Pinpoint the cell where the given text exists, returning its [x, y] midpoint coordinate. 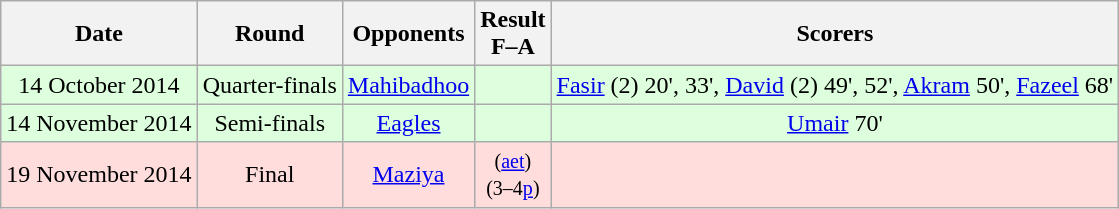
19 November 2014 [99, 174]
Eagles [408, 123]
Opponents [408, 34]
Fasir (2) 20', 33', David (2) 49', 52', Akram 50', Fazeel 68' [835, 85]
Round [270, 34]
Final [270, 174]
Semi-finals [270, 123]
ResultF–A [513, 34]
14 October 2014 [99, 85]
Umair 70' [835, 123]
14 November 2014 [99, 123]
Scorers [835, 34]
Date [99, 34]
Quarter-finals [270, 85]
Mahibadhoo [408, 85]
Maziya [408, 174]
(aet)(3–4p) [513, 174]
